Return [x, y] of the center of cell containing provided text 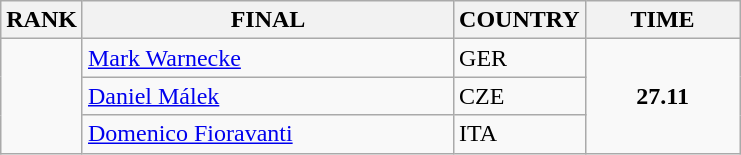
27.11 [662, 96]
FINAL [268, 20]
TIME [662, 20]
Domenico Fioravanti [268, 134]
RANK [42, 20]
GER [520, 58]
CZE [520, 96]
Mark Warnecke [268, 58]
ITA [520, 134]
Daniel Málek [268, 96]
COUNTRY [520, 20]
